Return the [x, y] coordinate for the center point of the cell that contains the specified text.  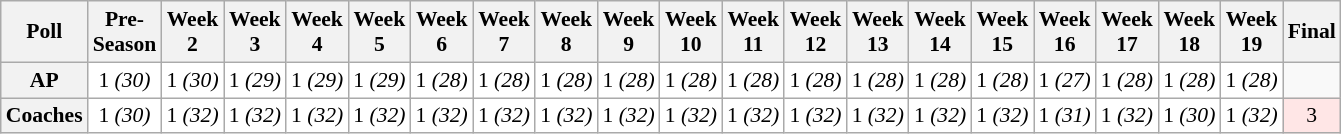
Week7 [504, 32]
Pre-Season [125, 32]
Week5 [379, 32]
Week13 [878, 32]
Week2 [192, 32]
Week14 [940, 32]
Week17 [1127, 32]
Week10 [691, 32]
1 (27) [1065, 80]
Week4 [317, 32]
Week16 [1065, 32]
Week15 [1002, 32]
Week19 [1251, 32]
Week12 [815, 32]
Coaches [44, 116]
Week18 [1189, 32]
AP [44, 80]
1 (31) [1065, 116]
3 [1312, 116]
Week8 [566, 32]
Week6 [442, 32]
Final [1312, 32]
Week9 [628, 32]
Poll [44, 32]
Week11 [753, 32]
Week3 [255, 32]
